Output the [x, y] coordinate of the center of the cell containing the given text.  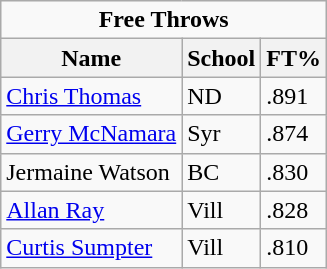
Allan Ray [92, 210]
Gerry McNamara [92, 134]
.830 [294, 172]
Jermaine Watson [92, 172]
.810 [294, 248]
ND [222, 96]
Curtis Sumpter [92, 248]
.874 [294, 134]
Chris Thomas [92, 96]
Syr [222, 134]
.828 [294, 210]
FT% [294, 58]
School [222, 58]
BC [222, 172]
Name [92, 58]
.891 [294, 96]
Free Throws [164, 20]
